Find where the given text appears and provide that cell's center as (X, Y) coordinate. 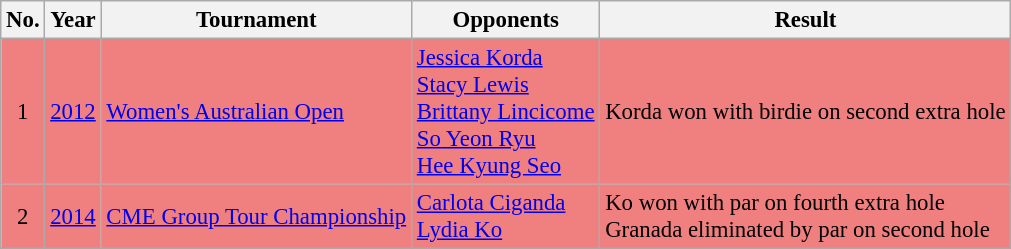
Women's Australian Open (256, 112)
CME Group Tour Championship (256, 216)
Year (73, 20)
Carlota Ciganda Lydia Ko (505, 216)
Result (806, 20)
Jessica Korda Stacy Lewis Brittany Lincicome So Yeon Ryu Hee Kyung Seo (505, 112)
1 (23, 112)
Korda won with birdie on second extra hole (806, 112)
Opponents (505, 20)
2 (23, 216)
2014 (73, 216)
No. (23, 20)
Tournament (256, 20)
2012 (73, 112)
Ko won with par on fourth extra holeGranada eliminated by par on second hole (806, 216)
